For the text-containing cell, return its midpoint in (x, y) coordinate format. 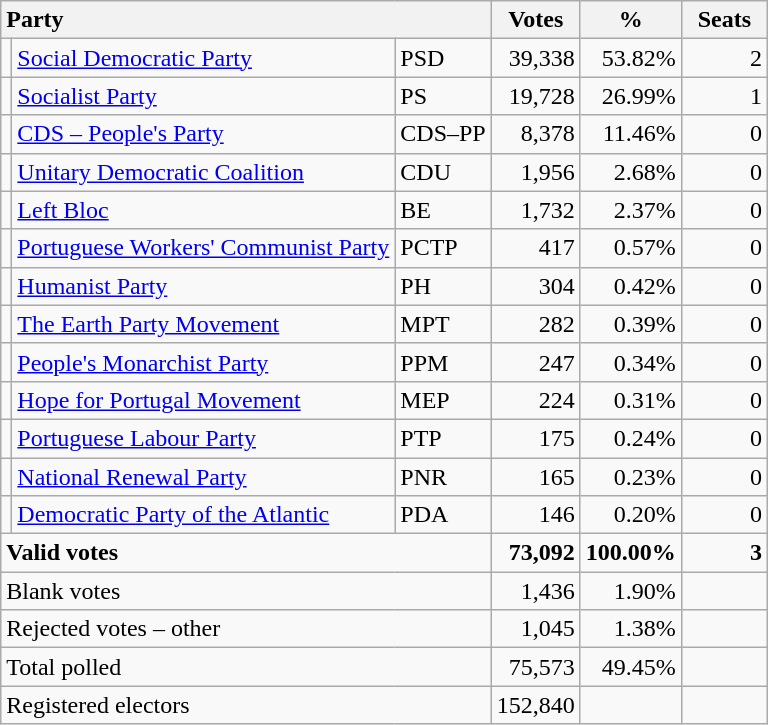
1,045 (536, 629)
MEP (443, 400)
0.24% (630, 438)
8,378 (536, 134)
1 (724, 96)
1.90% (630, 591)
2.68% (630, 172)
CDS–PP (443, 134)
304 (536, 286)
3 (724, 553)
PPM (443, 362)
Portuguese Labour Party (204, 438)
Unitary Democratic Coalition (204, 172)
39,338 (536, 58)
Total polled (246, 667)
0.39% (630, 324)
PCTP (443, 248)
Blank votes (246, 591)
Seats (724, 20)
1.38% (630, 629)
1,732 (536, 210)
224 (536, 400)
Humanist Party (204, 286)
Democratic Party of the Atlantic (204, 515)
Left Bloc (204, 210)
People's Monarchist Party (204, 362)
282 (536, 324)
175 (536, 438)
National Renewal Party (204, 477)
PH (443, 286)
100.00% (630, 553)
Portuguese Workers' Communist Party (204, 248)
26.99% (630, 96)
0.42% (630, 286)
PNR (443, 477)
Social Democratic Party (204, 58)
0.57% (630, 248)
The Earth Party Movement (204, 324)
Socialist Party (204, 96)
11.46% (630, 134)
0.31% (630, 400)
PS (443, 96)
CDS – People's Party (204, 134)
73,092 (536, 553)
247 (536, 362)
% (630, 20)
Valid votes (246, 553)
BE (443, 210)
PSD (443, 58)
152,840 (536, 705)
0.34% (630, 362)
Hope for Portugal Movement (204, 400)
2 (724, 58)
19,728 (536, 96)
0.23% (630, 477)
75,573 (536, 667)
49.45% (630, 667)
1,436 (536, 591)
417 (536, 248)
Rejected votes – other (246, 629)
MPT (443, 324)
53.82% (630, 58)
PTP (443, 438)
Party (246, 20)
2.37% (630, 210)
0.20% (630, 515)
PDA (443, 515)
CDU (443, 172)
Votes (536, 20)
146 (536, 515)
1,956 (536, 172)
Registered electors (246, 705)
165 (536, 477)
